Output the (x, y) coordinate of the center of the cell containing the given text.  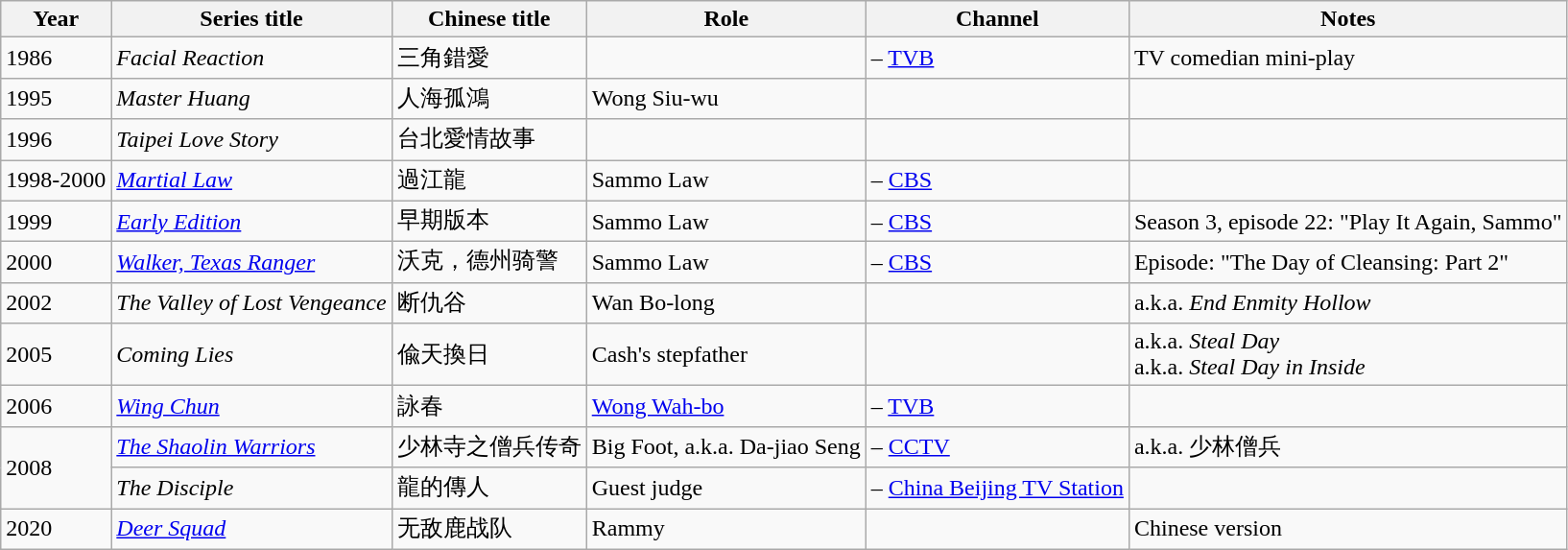
2000 (56, 263)
Cash's stepfather (725, 355)
The Disciple (251, 488)
少林寺之僧兵传奇 (489, 447)
Year (56, 19)
2002 (56, 303)
Deer Squad (251, 530)
沃克，德州骑警 (489, 263)
Chinese title (489, 19)
Guest judge (725, 488)
Wong Wah-bo (725, 407)
Channel (997, 19)
Walker, Texas Ranger (251, 263)
Wan Bo-long (725, 303)
1998-2000 (56, 180)
1999 (56, 221)
Notes (1347, 19)
Martial Law (251, 180)
早期版本 (489, 221)
Coming Lies (251, 355)
– China Beijing TV Station (997, 488)
– CCTV (997, 447)
The Shaolin Warriors (251, 447)
龍的傳人 (489, 488)
Taipei Love Story (251, 140)
2008 (56, 466)
1996 (56, 140)
三角錯愛 (489, 58)
a.k.a. Steal Daya.k.a. Steal Day in Inside (1347, 355)
Series title (251, 19)
Rammy (725, 530)
過江龍 (489, 180)
Facial Reaction (251, 58)
偸天換日 (489, 355)
无敌鹿战队 (489, 530)
1995 (56, 98)
Role (725, 19)
人海孤鴻 (489, 98)
The Valley of Lost Vengeance (251, 303)
Master Huang (251, 98)
Episode: "The Day of Cleansing: Part 2" (1347, 263)
台北愛情故事 (489, 140)
Early Edition (251, 221)
a.k.a. 少林僧兵 (1347, 447)
1986 (56, 58)
TV comedian mini-play (1347, 58)
Season 3, episode 22: "Play It Again, Sammo" (1347, 221)
詠春 (489, 407)
断仇谷 (489, 303)
Big Foot, a.k.a. Da-jiao Seng (725, 447)
Chinese version (1347, 530)
a.k.a. End Enmity Hollow (1347, 303)
2020 (56, 530)
Wong Siu-wu (725, 98)
2005 (56, 355)
2006 (56, 407)
Wing Chun (251, 407)
